Identify which cell holds the provided text, then report its [X, Y] central coordinate. 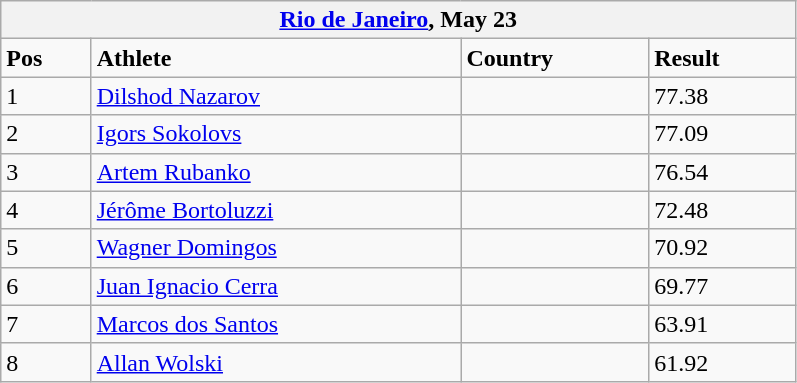
8 [46, 362]
3 [46, 172]
Igors Sokolovs [276, 134]
70.92 [722, 248]
1 [46, 96]
Artem Rubanko [276, 172]
Result [722, 58]
Rio de Janeiro, May 23 [398, 20]
76.54 [722, 172]
Wagner Domingos [276, 248]
7 [46, 324]
Pos [46, 58]
Allan Wolski [276, 362]
Marcos dos Santos [276, 324]
61.92 [722, 362]
Juan Ignacio Cerra [276, 286]
Country [555, 58]
5 [46, 248]
72.48 [722, 210]
63.91 [722, 324]
Dilshod Nazarov [276, 96]
6 [46, 286]
Jérôme Bortoluzzi [276, 210]
69.77 [722, 286]
77.38 [722, 96]
2 [46, 134]
Athlete [276, 58]
4 [46, 210]
77.09 [722, 134]
